From the cell containing the given text, extract its center point as (x, y) coordinate. 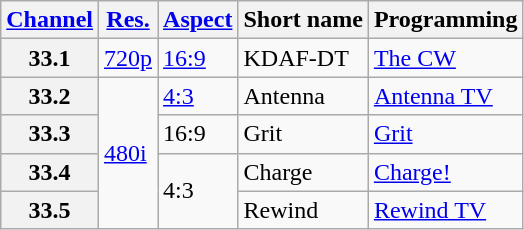
Res. (128, 20)
Channel (50, 20)
Charge (303, 172)
480i (128, 153)
Short name (303, 20)
33.3 (50, 134)
KDAF-DT (303, 58)
Rewind TV (446, 210)
33.4 (50, 172)
Antenna TV (446, 96)
33.1 (50, 58)
Aspect (198, 20)
Charge! (446, 172)
33.5 (50, 210)
Rewind (303, 210)
33.2 (50, 96)
720p (128, 58)
Antenna (303, 96)
Programming (446, 20)
The CW (446, 58)
